Extract the (x, y) coordinate from the center of the cell holding the provided text.  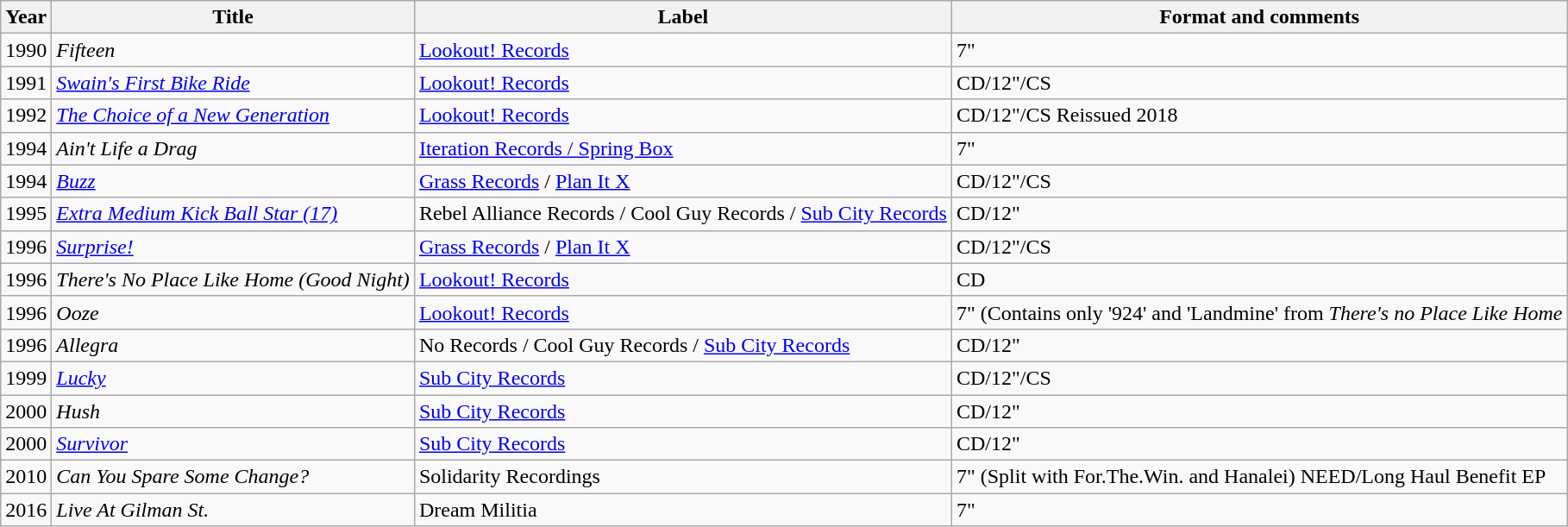
Title (233, 17)
CD/12"/CS Reissued 2018 (1259, 116)
Ain't Life a Drag (233, 148)
Surprise! (233, 247)
Ooze (233, 312)
Year (26, 17)
2016 (26, 510)
The Choice of a New Generation (233, 116)
1995 (26, 214)
Iteration Records / Spring Box (683, 148)
7" (Split with For.The.Win. and Hanalei) NEED/Long Haul Benefit EP (1259, 477)
There's No Place Like Home (Good Night) (233, 279)
Swain's First Bike Ride (233, 83)
2010 (26, 477)
1999 (26, 378)
Extra Medium Kick Ball Star (17) (233, 214)
Hush (233, 411)
Format and comments (1259, 17)
CD (1259, 279)
Dream Militia (683, 510)
Buzz (233, 181)
Survivor (233, 444)
7" (Contains only '924' and 'Landmine' from There's no Place Like Home (1259, 312)
1991 (26, 83)
1992 (26, 116)
Fifteen (233, 50)
No Records / Cool Guy Records / Sub City Records (683, 345)
Can You Spare Some Change? (233, 477)
Solidarity Recordings (683, 477)
1990 (26, 50)
Live At Gilman St. (233, 510)
Lucky (233, 378)
Rebel Alliance Records / Cool Guy Records / Sub City Records (683, 214)
Allegra (233, 345)
Label (683, 17)
